Extract the (X, Y) coordinate from the center of the cell holding the provided text.  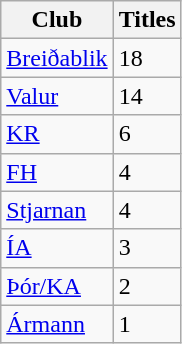
FH (57, 172)
Ármann (57, 324)
1 (147, 324)
2 (147, 286)
Breiðablik (57, 58)
6 (147, 134)
ÍA (57, 248)
Club (57, 20)
Stjarnan (57, 210)
18 (147, 58)
14 (147, 96)
KR (57, 134)
Valur (57, 96)
3 (147, 248)
Þór/KA (57, 286)
Titles (147, 20)
